Detect which cell encompasses the target text, then output its [x, y] center coordinate. 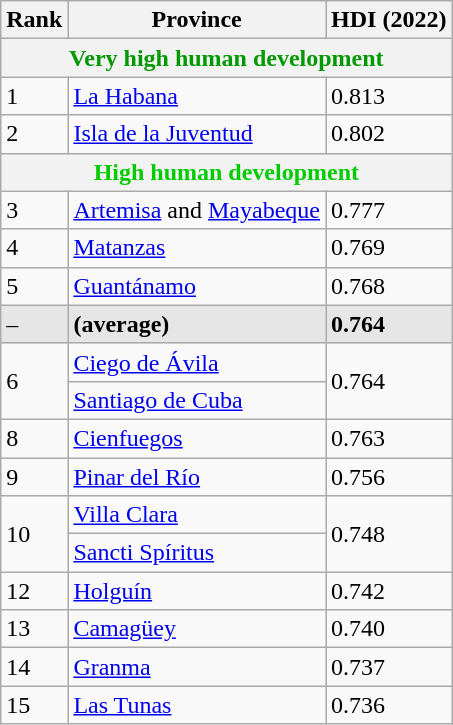
0.813 [389, 96]
14 [34, 667]
Isla de la Juventud [197, 134]
0.768 [389, 286]
Camagüey [197, 629]
2 [34, 134]
Sancti Spíritus [197, 553]
4 [34, 248]
HDI (2022) [389, 20]
Santiago de Cuba [197, 400]
0.769 [389, 248]
La Habana [197, 96]
Villa Clara [197, 515]
Las Tunas [197, 705]
Granma [197, 667]
Holguín [197, 591]
0.763 [389, 438]
6 [34, 381]
8 [34, 438]
13 [34, 629]
Artemisa and Mayabeque [197, 210]
(average) [197, 324]
0.802 [389, 134]
9 [34, 477]
10 [34, 534]
High human development [226, 172]
0.748 [389, 534]
0.737 [389, 667]
0.756 [389, 477]
Ciego de Ávila [197, 362]
0.777 [389, 210]
1 [34, 96]
Matanzas [197, 248]
0.742 [389, 591]
12 [34, 591]
Guantánamo [197, 286]
Very high human development [226, 58]
0.736 [389, 705]
15 [34, 705]
3 [34, 210]
5 [34, 286]
Cienfuegos [197, 438]
0.740 [389, 629]
Rank [34, 20]
Pinar del Río [197, 477]
Province [197, 20]
– [34, 324]
